Return the (x, y) coordinate for the center point of the cell that contains the specified text.  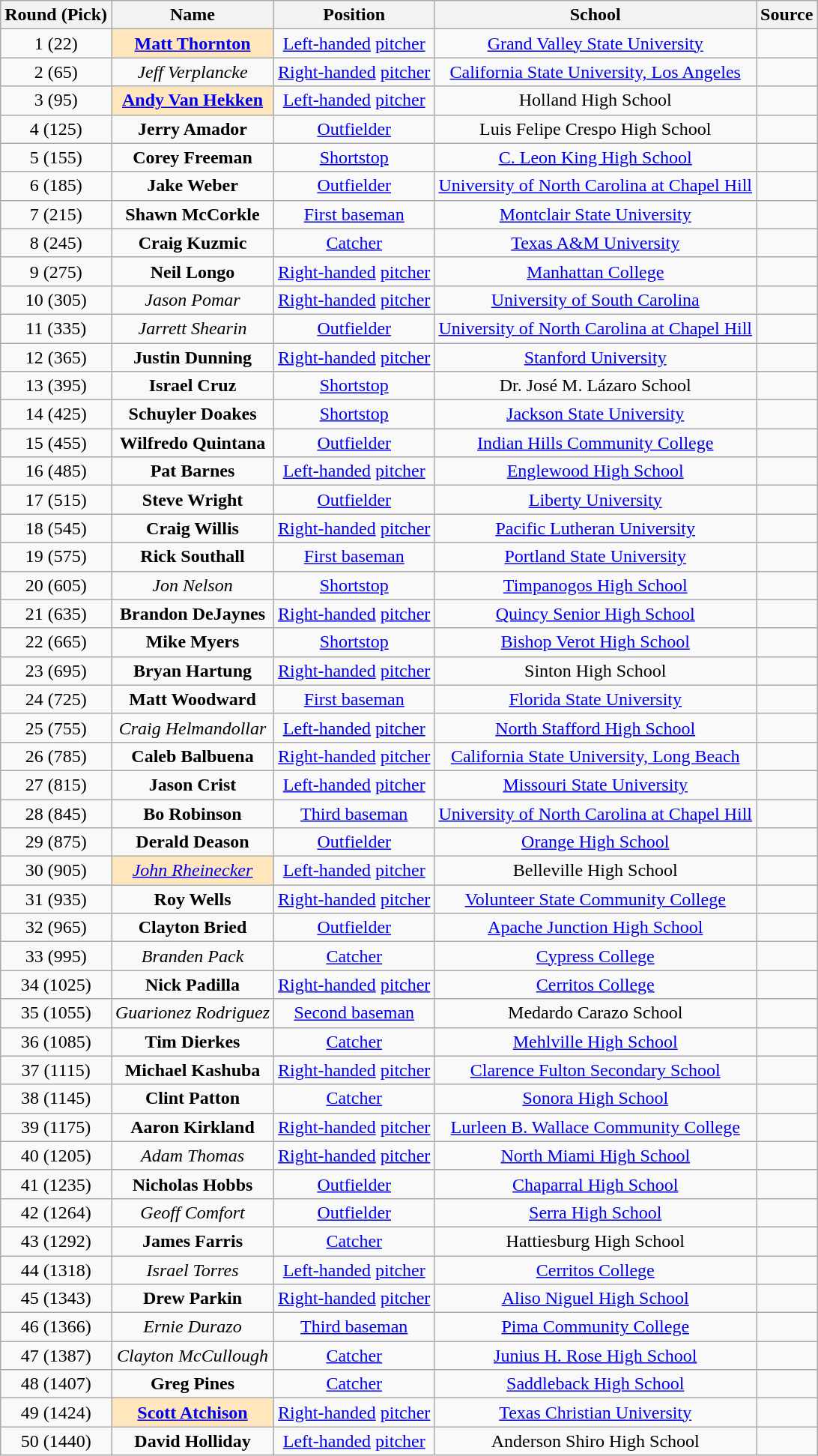
Apache Junction High School (596, 928)
North Stafford High School (596, 728)
27 (815) (56, 785)
Adam Thomas (192, 1156)
Quincy Senior High School (596, 614)
Justin Dunning (192, 357)
Shawn McCorkle (192, 214)
Craig Willis (192, 528)
2 (65) (56, 72)
45 (1343) (56, 1299)
Neil Longo (192, 271)
7 (215) (56, 214)
Jake Weber (192, 186)
Serra High School (596, 1212)
Orange High School (596, 842)
1 (22) (56, 43)
31 (935) (56, 899)
Greg Pines (192, 1384)
Clayton Bried (192, 928)
8 (245) (56, 243)
Steve Wright (192, 500)
James Farris (192, 1241)
38 (1145) (56, 1099)
Tim Dierkes (192, 1042)
49 (1424) (56, 1413)
Michael Kashuba (192, 1070)
23 (695) (56, 671)
30 (905) (56, 871)
4 (125) (56, 129)
Geoff Comfort (192, 1212)
California State University, Los Angeles (596, 72)
Nick Padilla (192, 985)
David Holliday (192, 1441)
34 (1025) (56, 985)
California State University, Long Beach (596, 756)
Schuyler Doakes (192, 414)
Dr. José M. Lázaro School (596, 386)
15 (455) (56, 443)
Saddleback High School (596, 1384)
Pima Community College (596, 1327)
Holland High School (596, 100)
18 (545) (56, 528)
Liberty University (596, 500)
Rick Southall (192, 557)
Andy Van Hekken (192, 100)
Second baseman (354, 1013)
48 (1407) (56, 1384)
Israel Torres (192, 1270)
Lurleen B. Wallace Community College (596, 1127)
Jarrett Shearin (192, 328)
36 (1085) (56, 1042)
Guarionez Rodriguez (192, 1013)
26 (785) (56, 756)
Pacific Lutheran University (596, 528)
25 (755) (56, 728)
6 (185) (56, 186)
Indian Hills Community College (596, 443)
Clayton McCullough (192, 1356)
Portland State University (596, 557)
Medardo Carazo School (596, 1013)
19 (575) (56, 557)
Englewood High School (596, 471)
Jerry Amador (192, 129)
Israel Cruz (192, 386)
Sonora High School (596, 1099)
Pat Barnes (192, 471)
Florida State University (596, 699)
Stanford University (596, 357)
43 (1292) (56, 1241)
Bryan Hartung (192, 671)
Montclair State University (596, 214)
Grand Valley State University (596, 43)
Matt Woodward (192, 699)
Aliso Niguel High School (596, 1299)
Roy Wells (192, 899)
Clint Patton (192, 1099)
Position (354, 15)
Craig Kuzmic (192, 243)
Anderson Shiro High School (596, 1441)
John Rheinecker (192, 871)
21 (635) (56, 614)
Timpanogos High School (596, 585)
Luis Felipe Crespo High School (596, 129)
Matt Thornton (192, 43)
Clarence Fulton Secondary School (596, 1070)
24 (725) (56, 699)
46 (1366) (56, 1327)
Jeff Verplancke (192, 72)
Jason Pomar (192, 300)
Sinton High School (596, 671)
Texas A&M University (596, 243)
Wilfredo Quintana (192, 443)
20 (605) (56, 585)
Hattiesburg High School (596, 1241)
Craig Helmandollar (192, 728)
School (596, 15)
44 (1318) (56, 1270)
Mehlville High School (596, 1042)
12 (365) (56, 357)
Brandon DeJaynes (192, 614)
Chaparral High School (596, 1184)
Jon Nelson (192, 585)
Drew Parkin (192, 1299)
32 (965) (56, 928)
Name (192, 15)
22 (665) (56, 642)
13 (395) (56, 386)
Round (Pick) (56, 15)
50 (1440) (56, 1441)
28 (845) (56, 813)
33 (995) (56, 956)
47 (1387) (56, 1356)
39 (1175) (56, 1127)
Junius H. Rose High School (596, 1356)
Ernie Durazo (192, 1327)
41 (1235) (56, 1184)
Nicholas Hobbs (192, 1184)
Branden Pack (192, 956)
Belleville High School (596, 871)
Corey Freeman (192, 157)
North Miami High School (596, 1156)
29 (875) (56, 842)
14 (425) (56, 414)
Volunteer State Community College (596, 899)
11 (335) (56, 328)
Caleb Balbuena (192, 756)
Scott Atchison (192, 1413)
42 (1264) (56, 1212)
Jackson State University (596, 414)
10 (305) (56, 300)
3 (95) (56, 100)
Missouri State University (596, 785)
Mike Myers (192, 642)
University of South Carolina (596, 300)
Jason Crist (192, 785)
37 (1115) (56, 1070)
16 (485) (56, 471)
Cypress College (596, 956)
35 (1055) (56, 1013)
Manhattan College (596, 271)
Derald Deason (192, 842)
17 (515) (56, 500)
Bo Robinson (192, 813)
Aaron Kirkland (192, 1127)
Source (787, 15)
C. Leon King High School (596, 157)
5 (155) (56, 157)
40 (1205) (56, 1156)
Bishop Verot High School (596, 642)
9 (275) (56, 271)
Texas Christian University (596, 1413)
